Detect which cell encompasses the target text, then output its (X, Y) center coordinate. 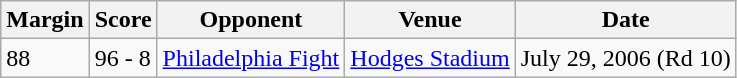
July 29, 2006 (Rd 10) (626, 58)
Opponent (251, 20)
Philadelphia Fight (251, 58)
Hodges Stadium (430, 58)
88 (45, 58)
Date (626, 20)
Score (123, 20)
Margin (45, 20)
96 - 8 (123, 58)
Venue (430, 20)
